Identify which cell holds the provided text, then report its [X, Y] central coordinate. 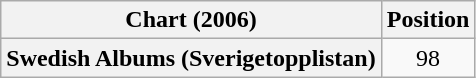
98 [428, 58]
Swedish Albums (Sverigetopplistan) [191, 58]
Chart (2006) [191, 20]
Position [428, 20]
